Pinpoint the cell where the given text exists, returning its [x, y] midpoint coordinate. 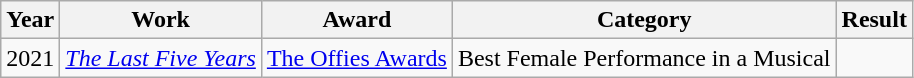
Year [30, 20]
The Last Five Years [161, 58]
The Offies Awards [356, 58]
Work [161, 20]
Award [356, 20]
Category [644, 20]
Best Female Performance in a Musical [644, 58]
2021 [30, 58]
Result [874, 20]
